Search for the cell housing the specified text and yield its [x, y] center coordinate. 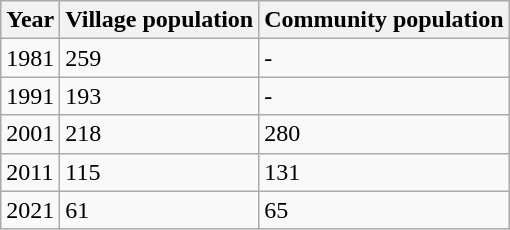
2011 [30, 172]
2001 [30, 134]
259 [160, 58]
1981 [30, 58]
65 [384, 210]
115 [160, 172]
1991 [30, 96]
Village population [160, 20]
193 [160, 96]
2021 [30, 210]
Year [30, 20]
280 [384, 134]
131 [384, 172]
218 [160, 134]
Community population [384, 20]
61 [160, 210]
